Return (x, y) of the center of cell containing provided text 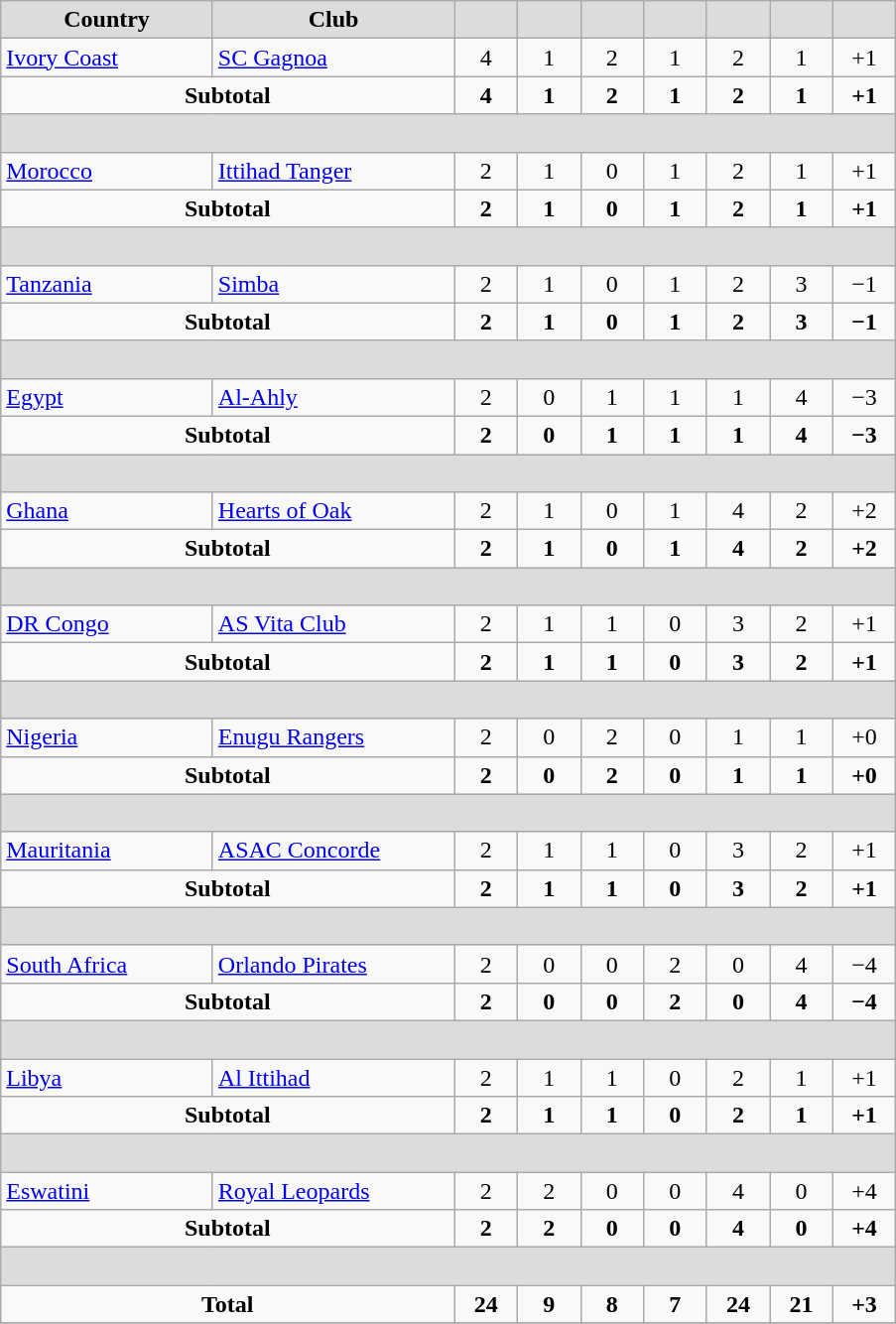
DR Congo (107, 624)
Hearts of Oak (333, 511)
Ivory Coast (107, 58)
Ghana (107, 511)
7 (676, 1304)
Al-Ahly (333, 397)
AS Vita Club (333, 624)
Egypt (107, 397)
Libya (107, 1077)
Nigeria (107, 737)
Royal Leopards (333, 1191)
Mauritania (107, 851)
21 (802, 1304)
+3 (864, 1304)
South Africa (107, 964)
8 (612, 1304)
ASAC Concorde (333, 851)
Al Ittihad (333, 1077)
Simba (333, 284)
Club (333, 20)
Morocco (107, 171)
Enugu Rangers (333, 737)
Eswatini (107, 1191)
Tanzania (107, 284)
Ittihad Tanger (333, 171)
Total (228, 1304)
Orlando Pirates (333, 964)
SC Gagnoa (333, 58)
Country (107, 20)
9 (549, 1304)
